Pinpoint the cell where the given text exists, returning its [X, Y] midpoint coordinate. 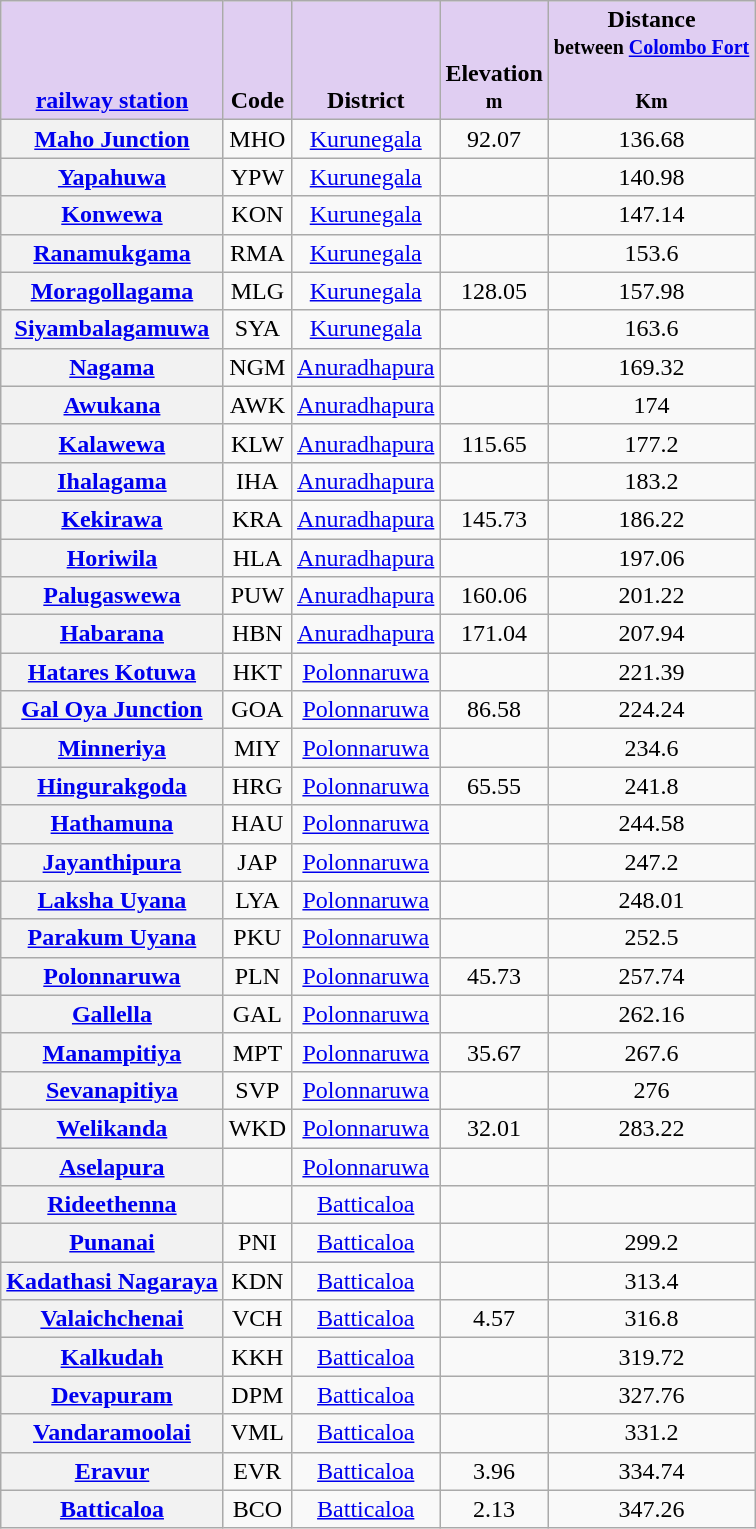
Manampitiya [112, 1052]
153.6 [652, 253]
Aselapura [112, 1167]
186.22 [652, 519]
331.2 [652, 1433]
136.68 [652, 139]
252.5 [652, 938]
DPM [257, 1395]
Nagama [112, 367]
JAP [257, 862]
Gal Oya Junction [112, 710]
SYA [257, 329]
PLN [257, 976]
HAU [257, 824]
169.32 [652, 367]
Vandaramoolai [112, 1433]
VML [257, 1433]
WKD [257, 1128]
160.06 [494, 596]
197.06 [652, 557]
Siyambalagamuwa [112, 329]
244.58 [652, 824]
PUW [257, 596]
YPW [257, 177]
4.57 [494, 1319]
267.6 [652, 1052]
201.22 [652, 596]
283.22 [652, 1128]
Punanai [112, 1243]
163.6 [652, 329]
316.8 [652, 1319]
Rideethenna [112, 1205]
115.65 [494, 443]
65.55 [494, 786]
HKT [257, 672]
MIY [257, 748]
HRG [257, 786]
86.58 [494, 710]
247.2 [652, 862]
RMA [257, 253]
347.26 [652, 1509]
32.01 [494, 1128]
Distancebetween Colombo FortKm [652, 60]
Kekirawa [112, 519]
319.72 [652, 1357]
Sevanapitiya [112, 1090]
183.2 [652, 481]
Kalawewa [112, 443]
GOA [257, 710]
Hathamuna [112, 824]
313.4 [652, 1281]
Yapahuwa [112, 177]
IHA [257, 481]
207.94 [652, 634]
299.2 [652, 1243]
92.07 [494, 139]
LYA [257, 900]
3.96 [494, 1471]
Ranamukgama [112, 253]
MLG [257, 291]
224.24 [652, 710]
221.39 [652, 672]
BCO [257, 1509]
157.98 [652, 291]
KLW [257, 443]
PNI [257, 1243]
KKH [257, 1357]
railway station [112, 60]
Konwewa [112, 215]
Eravur [112, 1471]
177.2 [652, 443]
Moragollagama [112, 291]
171.04 [494, 634]
147.14 [652, 215]
Hatares Kotuwa [112, 672]
AWK [257, 405]
Laksha Uyana [112, 900]
Hingurakgoda [112, 786]
Elevationm [494, 60]
SVP [257, 1090]
241.8 [652, 786]
262.16 [652, 1014]
257.74 [652, 976]
MPT [257, 1052]
327.76 [652, 1395]
140.98 [652, 177]
Devapuram [112, 1395]
GAL [257, 1014]
VCH [257, 1319]
Minneriya [112, 748]
145.73 [494, 519]
KRA [257, 519]
45.73 [494, 976]
Palugaswewa [112, 596]
276 [652, 1090]
Kadathasi Nagaraya [112, 1281]
HLA [257, 557]
HBN [257, 634]
Valaichchenai [112, 1319]
248.01 [652, 900]
234.6 [652, 748]
Awukana [112, 405]
Habarana [112, 634]
Code [257, 60]
Welikanda [112, 1128]
EVR [257, 1471]
PKU [257, 938]
MHO [257, 139]
Jayanthipura [112, 862]
Ihalagama [112, 481]
2.13 [494, 1509]
35.67 [494, 1052]
Maho Junction [112, 139]
District [366, 60]
128.05 [494, 291]
174 [652, 405]
KON [257, 215]
Kalkudah [112, 1357]
Parakum Uyana [112, 938]
KDN [257, 1281]
NGM [257, 367]
334.74 [652, 1471]
Horiwila [112, 557]
Gallella [112, 1014]
